From the cell containing the given text, extract its center point as [X, Y] coordinate. 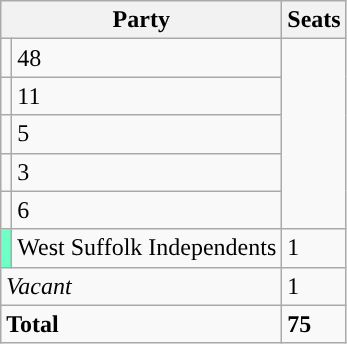
5 [147, 134]
West Suffolk Independents [147, 248]
11 [147, 96]
Vacant [142, 286]
Party [142, 20]
6 [147, 210]
48 [147, 58]
Seats [314, 20]
Total [142, 324]
3 [147, 172]
75 [314, 324]
